Output the [X, Y] coordinate of the center of the cell containing the given text.  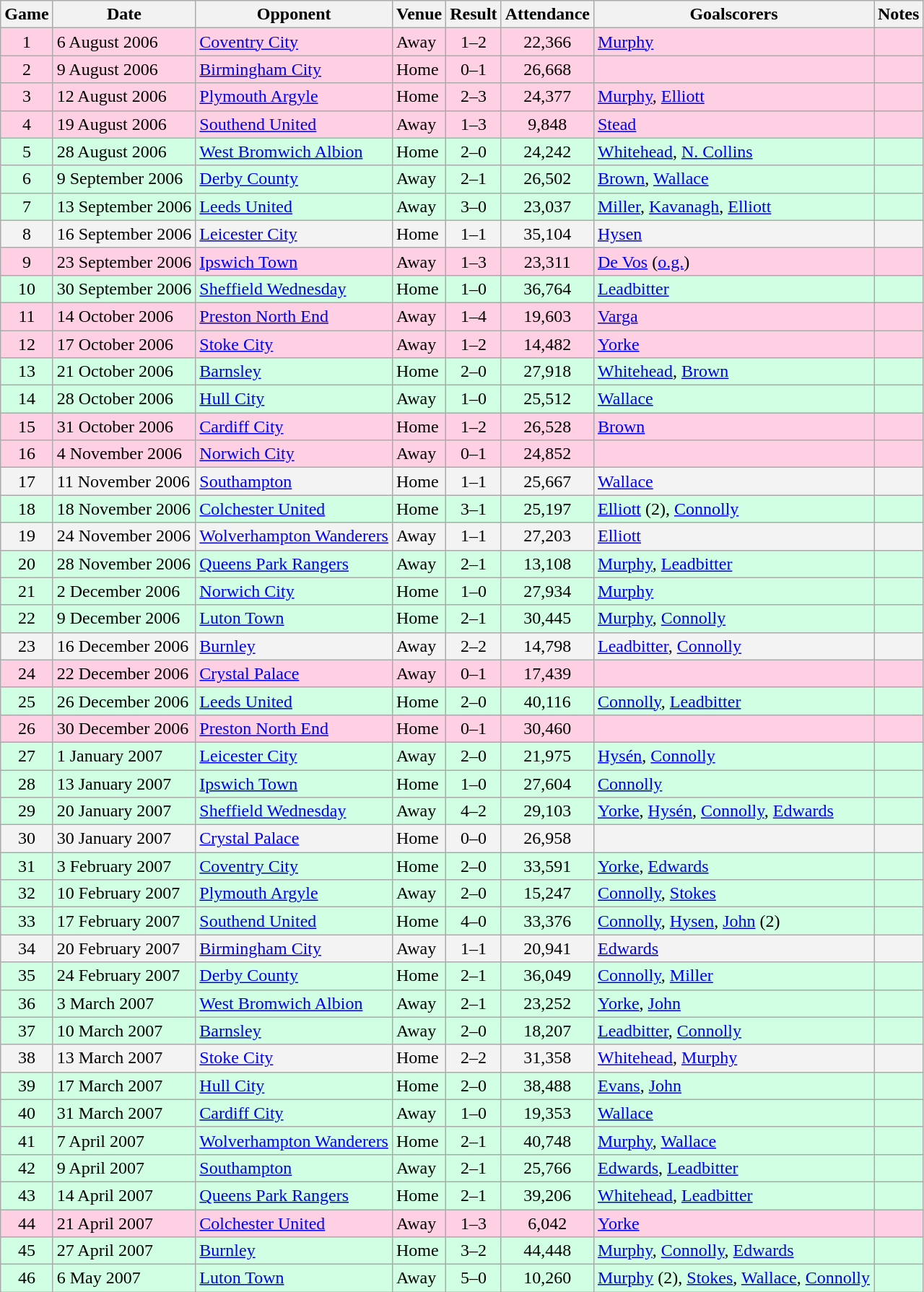
14 October 2006 [124, 316]
22 December 2006 [124, 673]
29,103 [547, 811]
36,764 [547, 289]
Goalscorers [733, 14]
Hysen [733, 234]
16 [27, 454]
27,918 [547, 372]
4–0 [474, 921]
20,941 [547, 948]
28 August 2006 [124, 152]
25,766 [547, 1168]
39 [27, 1086]
Connolly, Leadbitter [733, 701]
24,242 [547, 152]
Connolly, Hysen, John (2) [733, 921]
19,353 [547, 1113]
33,376 [547, 921]
Whitehead, Leadbitter [733, 1195]
Notes [898, 14]
Murphy, Connolly [733, 619]
14 April 2007 [124, 1195]
13 September 2006 [124, 206]
3–1 [474, 509]
4 November 2006 [124, 454]
23 September 2006 [124, 261]
44 [27, 1223]
10 February 2007 [124, 894]
Yorke, Edwards [733, 866]
17 February 2007 [124, 921]
Stead [733, 124]
44,448 [547, 1251]
27,934 [547, 591]
Murphy, Elliott [733, 97]
3–2 [474, 1251]
8 [27, 234]
30 December 2006 [124, 728]
9 December 2006 [124, 619]
10 [27, 289]
2–3 [474, 97]
7 April 2007 [124, 1140]
21,975 [547, 756]
21 October 2006 [124, 372]
26 [27, 728]
22,366 [547, 42]
32 [27, 894]
26,668 [547, 69]
26,958 [547, 839]
28 [27, 783]
24,852 [547, 454]
31,358 [547, 1058]
1 [27, 42]
1–4 [474, 316]
3 February 2007 [124, 866]
15 [27, 427]
46 [27, 1278]
Connolly, Stokes [733, 894]
Whitehead, Brown [733, 372]
Connolly [733, 783]
4 [27, 124]
21 April 2007 [124, 1223]
42 [27, 1168]
33,591 [547, 866]
16 December 2006 [124, 646]
11 November 2006 [124, 481]
18,207 [547, 1031]
40 [27, 1113]
38,488 [547, 1086]
Yorke, John [733, 1003]
30 September 2006 [124, 289]
30,460 [547, 728]
9 [27, 261]
31 [27, 866]
6 May 2007 [124, 1278]
24 November 2006 [124, 536]
18 [27, 509]
23,252 [547, 1003]
Miller, Kavanagh, Elliott [733, 206]
Connolly, Miller [733, 976]
19 August 2006 [124, 124]
26,502 [547, 179]
25,512 [547, 399]
Venue [419, 14]
37 [27, 1031]
17 March 2007 [124, 1086]
13 March 2007 [124, 1058]
7 [27, 206]
10 March 2007 [124, 1031]
24,377 [547, 97]
15,247 [547, 894]
5 [27, 152]
30 January 2007 [124, 839]
25,667 [547, 481]
28 November 2006 [124, 564]
2 December 2006 [124, 591]
25,197 [547, 509]
10,260 [547, 1278]
Elliott (2), Connolly [733, 509]
3 March 2007 [124, 1003]
Murphy, Leadbitter [733, 564]
De Vos (o.g.) [733, 261]
3–0 [474, 206]
Edwards [733, 948]
6 August 2006 [124, 42]
17 October 2006 [124, 344]
Brown, Wallace [733, 179]
Evans, John [733, 1086]
19,603 [547, 316]
9 August 2006 [124, 69]
18 November 2006 [124, 509]
Edwards, Leadbitter [733, 1168]
12 August 2006 [124, 97]
9 April 2007 [124, 1168]
17,439 [547, 673]
23,311 [547, 261]
20 February 2007 [124, 948]
35,104 [547, 234]
6,042 [547, 1223]
16 September 2006 [124, 234]
14 [27, 399]
0–0 [474, 839]
28 October 2006 [124, 399]
Brown [733, 427]
Whitehead, N. Collins [733, 152]
31 March 2007 [124, 1113]
11 [27, 316]
1 January 2007 [124, 756]
45 [27, 1251]
26,528 [547, 427]
31 October 2006 [124, 427]
26 December 2006 [124, 701]
Elliott [733, 536]
25 [27, 701]
35 [27, 976]
5–0 [474, 1278]
43 [27, 1195]
36,049 [547, 976]
29 [27, 811]
33 [27, 921]
27 [27, 756]
39,206 [547, 1195]
24 February 2007 [124, 976]
36 [27, 1003]
17 [27, 481]
Hysén, Connolly [733, 756]
20 January 2007 [124, 811]
Yorke, Hysén, Connolly, Edwards [733, 811]
21 [27, 591]
Murphy, Wallace [733, 1140]
30,445 [547, 619]
41 [27, 1140]
23,037 [547, 206]
27,203 [547, 536]
22 [27, 619]
Result [474, 14]
Murphy, Connolly, Edwards [733, 1251]
12 [27, 344]
20 [27, 564]
27 April 2007 [124, 1251]
13 January 2007 [124, 783]
3 [27, 97]
2 [27, 69]
Opponent [295, 14]
Varga [733, 316]
Murphy (2), Stokes, Wallace, Connolly [733, 1278]
40,116 [547, 701]
27,604 [547, 783]
4–2 [474, 811]
9 September 2006 [124, 179]
6 [27, 179]
14,482 [547, 344]
34 [27, 948]
Leadbitter [733, 289]
13,108 [547, 564]
14,798 [547, 646]
38 [27, 1058]
Game [27, 14]
Date [124, 14]
30 [27, 839]
19 [27, 536]
23 [27, 646]
Attendance [547, 14]
24 [27, 673]
Whitehead, Murphy [733, 1058]
40,748 [547, 1140]
13 [27, 372]
9,848 [547, 124]
